For the text-containing cell, return its midpoint in [X, Y] coordinate format. 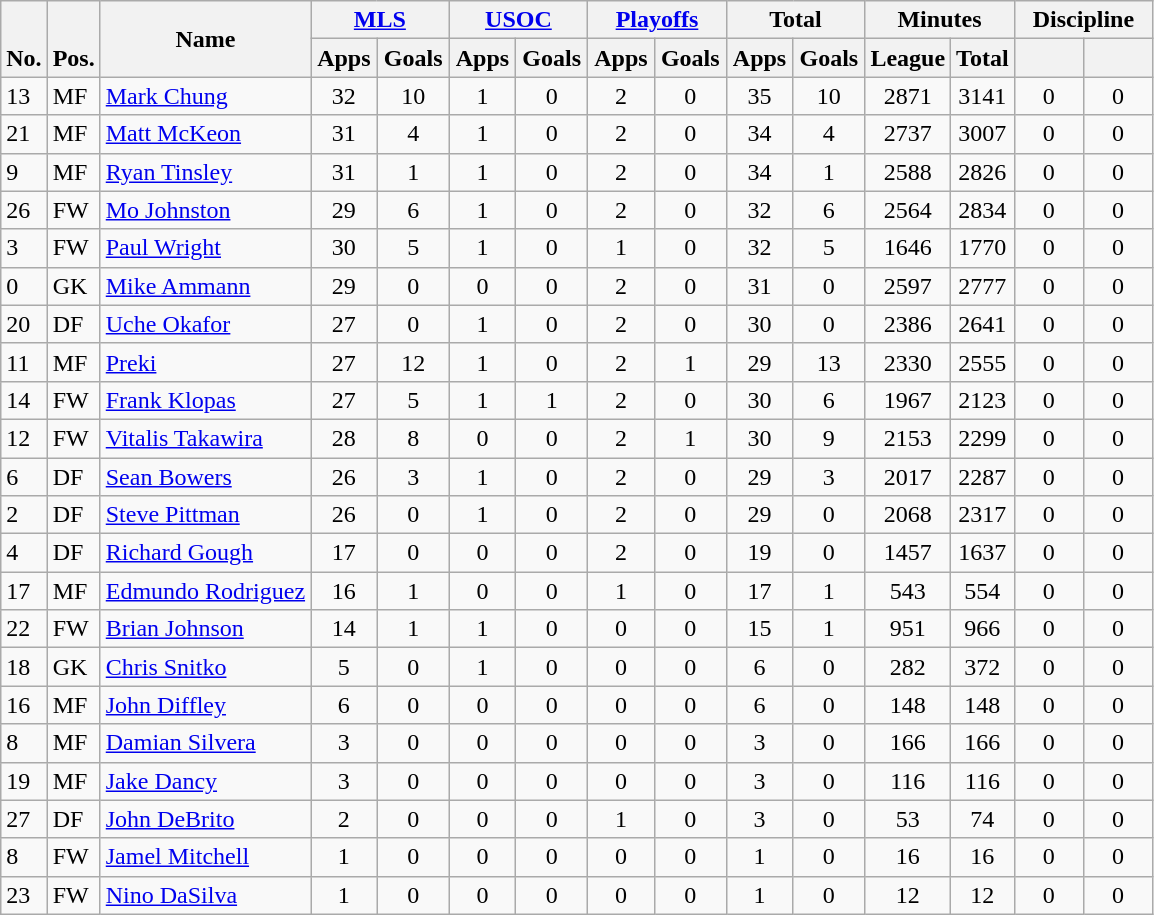
Ryan Tinsley [205, 172]
543 [908, 591]
Preki [205, 362]
Mike Ammann [205, 286]
2017 [908, 477]
Richard Gough [205, 553]
Vitalis Takawira [205, 438]
28 [344, 438]
Minutes [940, 20]
2737 [908, 134]
League [908, 58]
3141 [983, 96]
Jake Dancy [205, 781]
Playoffs [658, 20]
Brian Johnson [205, 629]
21 [24, 134]
2287 [983, 477]
18 [24, 667]
1967 [908, 400]
Chris Snitko [205, 667]
2386 [908, 324]
2555 [983, 362]
2834 [983, 210]
2597 [908, 286]
951 [908, 629]
20 [24, 324]
1646 [908, 248]
53 [908, 819]
74 [983, 819]
John DeBrito [205, 819]
23 [24, 895]
282 [908, 667]
No. [24, 39]
Mark Chung [205, 96]
Discipline [1084, 20]
Edmundo Rodriguez [205, 591]
1637 [983, 553]
Paul Wright [205, 248]
Nino DaSilva [205, 895]
2123 [983, 400]
2641 [983, 324]
2330 [908, 362]
1770 [983, 248]
Matt McKeon [205, 134]
John Diffley [205, 705]
2564 [908, 210]
Frank Klopas [205, 400]
Jamel Mitchell [205, 857]
2826 [983, 172]
USOC [518, 20]
Name [205, 39]
2317 [983, 515]
35 [760, 96]
Pos. [74, 39]
2588 [908, 172]
554 [983, 591]
Damian Silvera [205, 743]
2153 [908, 438]
2871 [908, 96]
372 [983, 667]
22 [24, 629]
Steve Pittman [205, 515]
3007 [983, 134]
2068 [908, 515]
2299 [983, 438]
1457 [908, 553]
15 [760, 629]
MLS [380, 20]
Sean Bowers [205, 477]
11 [24, 362]
Mo Johnston [205, 210]
2777 [983, 286]
966 [983, 629]
Uche Okafor [205, 324]
